Detect which cell encompasses the target text, then output its [x, y] center coordinate. 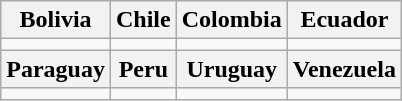
Ecuador [344, 20]
Chile [143, 20]
Colombia [232, 20]
Venezuela [344, 69]
Paraguay [56, 69]
Peru [143, 69]
Uruguay [232, 69]
Bolivia [56, 20]
